Find where the given text appears and provide that cell's center as [X, Y] coordinate. 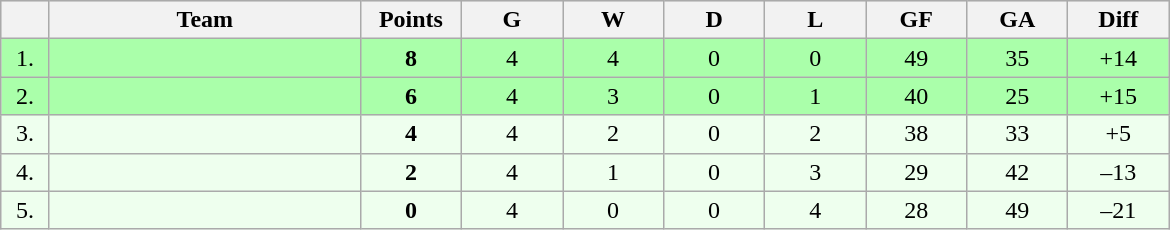
3. [26, 134]
–13 [1118, 172]
5. [26, 210]
+15 [1118, 96]
4. [26, 172]
–21 [1118, 210]
28 [916, 210]
Diff [1118, 20]
8 [410, 58]
+5 [1118, 134]
2. [26, 96]
33 [1018, 134]
G [512, 20]
25 [1018, 96]
1. [26, 58]
Team [204, 20]
35 [1018, 58]
40 [916, 96]
L [816, 20]
D [714, 20]
GF [916, 20]
38 [916, 134]
29 [916, 172]
GA [1018, 20]
+14 [1118, 58]
42 [1018, 172]
Points [410, 20]
W [612, 20]
6 [410, 96]
